Find where the given text appears and provide that cell's center as [x, y] coordinate. 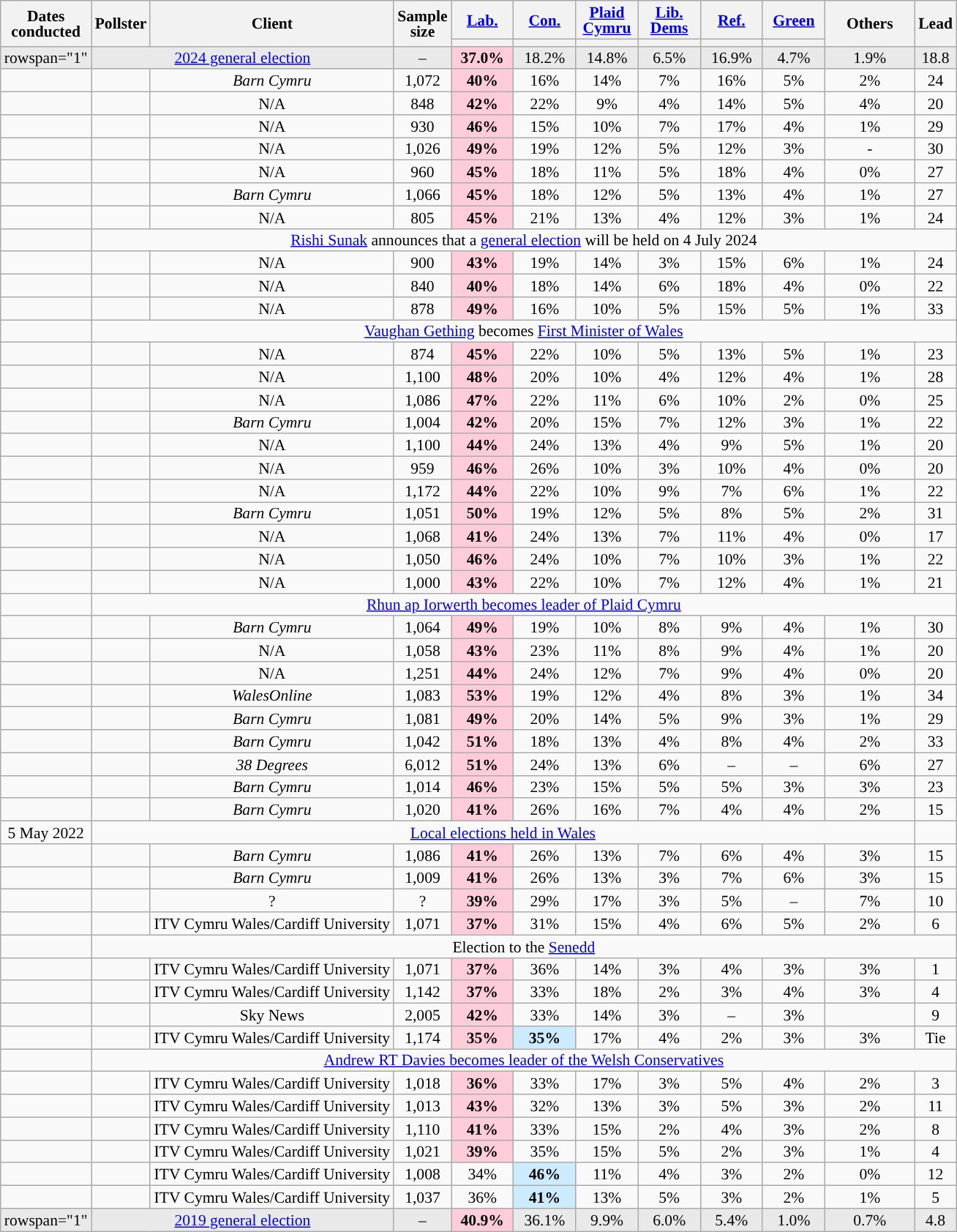
930 [422, 126]
874 [422, 354]
18.8 [935, 57]
900 [422, 264]
53% [483, 695]
21 [935, 581]
1,050 [422, 559]
8 [935, 1129]
1,026 [422, 149]
Client [272, 23]
1,066 [422, 195]
1 [935, 969]
18.2% [544, 57]
0.7% [869, 1220]
Con. [544, 20]
31% [544, 924]
1.9% [869, 57]
- [869, 149]
1,021 [422, 1151]
11 [935, 1105]
2019 general election [243, 1220]
36.1% [544, 1220]
1,072 [422, 81]
1,008 [422, 1174]
9 [935, 1015]
Dates conducted [46, 23]
10 [935, 900]
1,110 [422, 1129]
2024 general election [243, 57]
3 [935, 1083]
840 [422, 285]
1,251 [422, 673]
Pollster [121, 23]
5 [935, 1198]
Rhun ap Iorwerth becomes leader of Plaid Cymru [524, 605]
38 Degrees [272, 764]
Tie [935, 1038]
32% [544, 1105]
805 [422, 217]
31 [935, 514]
5 May 2022 [46, 833]
34% [483, 1174]
959 [422, 468]
Others [869, 23]
Lab. [483, 20]
Rishi Sunak announces that a general election will be held on 4 July 2024 [524, 240]
6.5% [669, 57]
Green [793, 20]
Andrew RT Davies becomes leader of the Welsh Conservatives [524, 1060]
4.8 [935, 1220]
Vaughan Gething becomes First Minister of Wales [524, 331]
1,004 [422, 422]
1,174 [422, 1038]
14.8% [607, 57]
Plaid Cymru [607, 20]
848 [422, 104]
Lead [935, 23]
960 [422, 171]
40.9% [483, 1220]
Local elections held in Wales [503, 833]
37.0% [483, 57]
1,042 [422, 741]
25 [935, 400]
9.9% [607, 1220]
6,012 [422, 764]
50% [483, 514]
Lib. Dems [669, 20]
1,020 [422, 810]
1,013 [422, 1105]
1.0% [793, 1220]
47% [483, 400]
1,083 [422, 695]
Ref. [732, 20]
1,064 [422, 628]
1,000 [422, 581]
1,068 [422, 536]
4.7% [793, 57]
17 [935, 536]
Sample size [422, 23]
1,081 [422, 719]
6 [935, 924]
1,172 [422, 490]
16.9% [732, 57]
48% [483, 376]
1,009 [422, 878]
WalesOnline [272, 695]
6.0% [669, 1220]
5.4% [732, 1220]
12 [935, 1174]
1,018 [422, 1083]
1,037 [422, 1198]
1,051 [422, 514]
21% [544, 217]
878 [422, 309]
Sky News [272, 1015]
28 [935, 376]
34 [935, 695]
Election to the Senedd [524, 946]
29% [544, 900]
2,005 [422, 1015]
1,014 [422, 786]
1,142 [422, 993]
1,058 [422, 650]
